Find where the given text appears and provide that cell's center as [X, Y] coordinate. 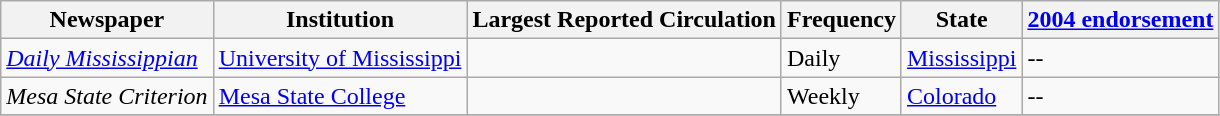
Frequency [841, 20]
Largest Reported Circulation [624, 20]
Mississippi [961, 58]
Mesa State College [340, 96]
Newspaper [107, 20]
Colorado [961, 96]
Daily [841, 58]
Institution [340, 20]
University of Mississippi [340, 58]
Daily Mississippian [107, 58]
Weekly [841, 96]
Mesa State Criterion [107, 96]
2004 endorsement [1120, 20]
State [961, 20]
